Determine the (X, Y) coordinate at the center of the cell enclosing the given text.  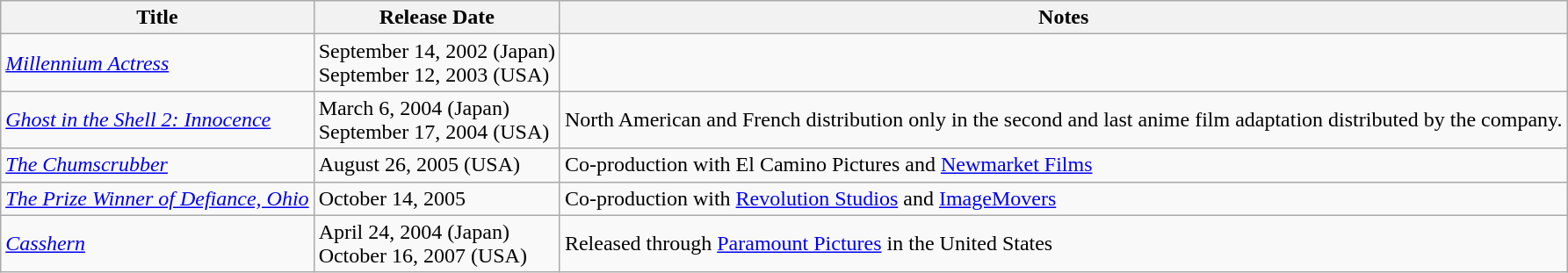
October 14, 2005 (437, 198)
Co-production with El Camino Pictures and Newmarket Films (1063, 165)
September 14, 2002 (Japan)September 12, 2003 (USA) (437, 63)
August 26, 2005 (USA) (437, 165)
Ghost in the Shell 2: Innocence (157, 119)
Release Date (437, 18)
March 6, 2004 (Japan)September 17, 2004 (USA) (437, 119)
Notes (1063, 18)
Millennium Actress (157, 63)
April 24, 2004 (Japan)October 16, 2007 (USA) (437, 244)
The Chumscrubber (157, 165)
Casshern (157, 244)
Title (157, 18)
North American and French distribution only in the second and last anime film adaptation distributed by the company. (1063, 119)
The Prize Winner of Defiance, Ohio (157, 198)
Co-production with Revolution Studios and ImageMovers (1063, 198)
Released through Paramount Pictures in the United States (1063, 244)
